Capture the cell that displays the provided text and extract its (x, y) central coordinate. 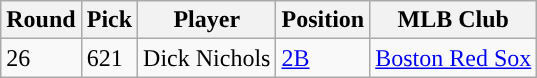
Boston Red Sox (454, 58)
621 (109, 58)
Round (41, 20)
26 (41, 58)
2B (323, 58)
MLB Club (454, 20)
Dick Nichols (207, 58)
Player (207, 20)
Pick (109, 20)
Position (323, 20)
